Provide the (x, y) coordinate of the cell's center where the given text is located.  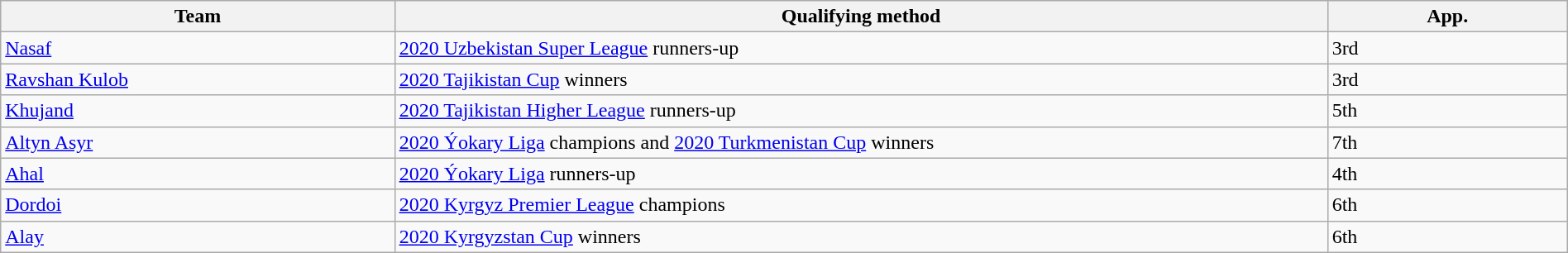
Alay (198, 236)
2020 Ýokary Liga champions and 2020 Turkmenistan Cup winners (861, 142)
Dordoi (198, 205)
7th (1447, 142)
Ravshan Kulob (198, 79)
2020 Kyrgyzstan Cup winners (861, 236)
Altyn Asyr (198, 142)
2020 Tajikistan Cup winners (861, 79)
5th (1447, 111)
4th (1447, 174)
Khujand (198, 111)
Qualifying method (861, 17)
2020 Tajikistan Higher League runners-up (861, 111)
App. (1447, 17)
Team (198, 17)
2020 Ýokary Liga runners-up (861, 174)
2020 Kyrgyz Premier League champions (861, 205)
2020 Uzbekistan Super League runners-up (861, 48)
Nasaf (198, 48)
Ahal (198, 174)
